Pinpoint the cell where the given text exists, returning its [x, y] midpoint coordinate. 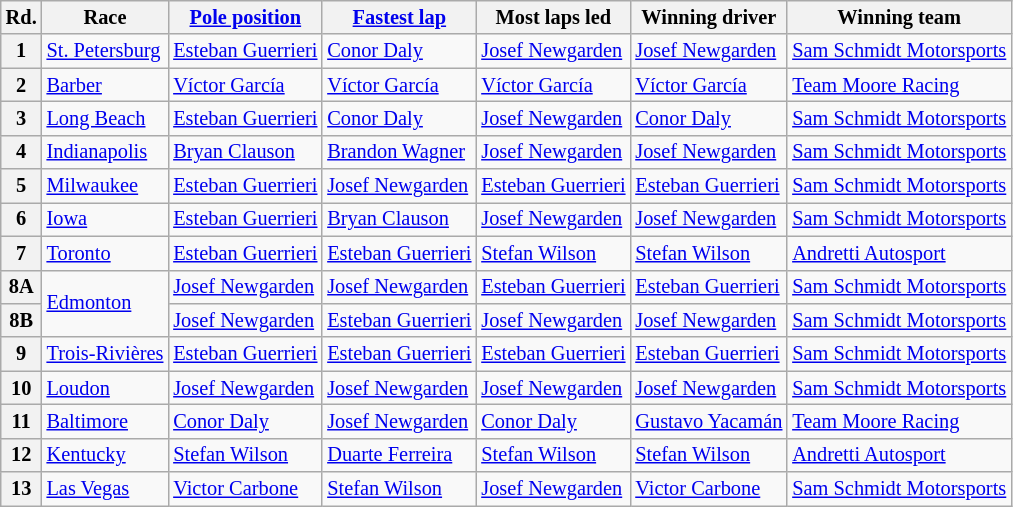
8A [22, 287]
10 [22, 388]
2 [22, 85]
5 [22, 186]
13 [22, 489]
Loudon [106, 388]
Brandon Wagner [399, 152]
Edmonton [106, 304]
Barber [106, 85]
Fastest lap [399, 17]
Rd. [22, 17]
12 [22, 455]
Pole position [245, 17]
St. Petersburg [106, 51]
11 [22, 421]
Winning team [899, 17]
Toronto [106, 253]
Trois-Rivières [106, 354]
4 [22, 152]
3 [22, 118]
6 [22, 219]
Indianapolis [106, 152]
Gustavo Yacamán [708, 421]
Kentucky [106, 455]
Milwaukee [106, 186]
Winning driver [708, 17]
9 [22, 354]
Race [106, 17]
Iowa [106, 219]
Duarte Ferreira [399, 455]
8B [22, 320]
1 [22, 51]
Long Beach [106, 118]
Las Vegas [106, 489]
7 [22, 253]
Baltimore [106, 421]
Most laps led [553, 17]
